Determine the [X, Y] coordinate at the center of the cell enclosing the given text.  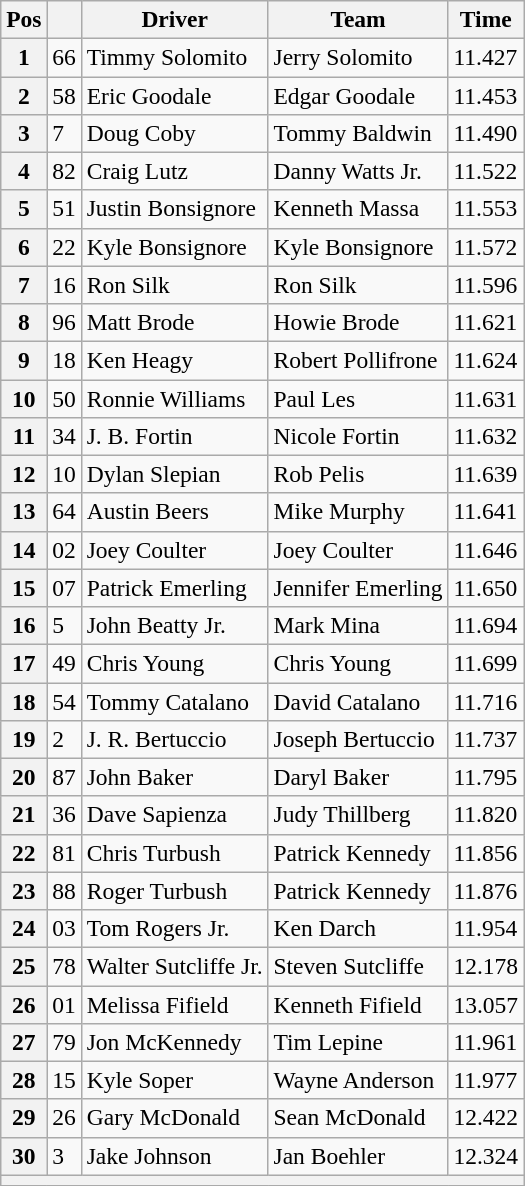
11.650 [486, 588]
Driver [174, 19]
82 [64, 171]
Judy Thillberg [358, 815]
11.820 [486, 815]
Jennifer Emerling [358, 588]
19 [24, 739]
01 [64, 1004]
79 [64, 1042]
Nicole Fortin [358, 436]
11.954 [486, 928]
23 [24, 891]
11.621 [486, 322]
Ken Darch [358, 928]
28 [24, 1080]
11.490 [486, 133]
Dylan Slepian [174, 474]
Pos [24, 19]
Edgar Goodale [358, 95]
50 [64, 398]
12.324 [486, 1156]
Mark Mina [358, 625]
Jan Boehler [358, 1156]
Roger Turbush [174, 891]
Wayne Anderson [358, 1080]
Jake Johnson [174, 1156]
11.961 [486, 1042]
9 [24, 360]
96 [64, 322]
12 [24, 474]
14 [24, 550]
Austin Beers [174, 512]
64 [64, 512]
Gary McDonald [174, 1118]
6 [24, 247]
24 [24, 928]
John Beatty Jr. [174, 625]
21 [24, 815]
Chris Turbush [174, 853]
Justin Bonsignore [174, 209]
11.639 [486, 474]
Kyle Soper [174, 1080]
4 [24, 171]
11.694 [486, 625]
Ronnie Williams [174, 398]
Sean McDonald [358, 1118]
11.737 [486, 739]
36 [64, 815]
58 [64, 95]
Team [358, 19]
Tommy Baldwin [358, 133]
13.057 [486, 1004]
11.624 [486, 360]
03 [64, 928]
John Baker [174, 777]
11.977 [486, 1080]
11.632 [486, 436]
Ken Heagy [174, 360]
Timmy Solomito [174, 57]
Steven Sutcliffe [358, 966]
02 [64, 550]
David Catalano [358, 701]
12.422 [486, 1118]
78 [64, 966]
11.453 [486, 95]
Danny Watts Jr. [358, 171]
J. R. Bertuccio [174, 739]
66 [64, 57]
11.876 [486, 891]
Dave Sapienza [174, 815]
11.596 [486, 285]
12.178 [486, 966]
Walter Sutcliffe Jr. [174, 966]
25 [24, 966]
13 [24, 512]
49 [64, 663]
11.631 [486, 398]
11.522 [486, 171]
Tom Rogers Jr. [174, 928]
07 [64, 588]
Tommy Catalano [174, 701]
88 [64, 891]
Eric Goodale [174, 95]
11.716 [486, 701]
Melissa Fifield [174, 1004]
11.699 [486, 663]
81 [64, 853]
Robert Pollifrone [358, 360]
30 [24, 1156]
Mike Murphy [358, 512]
51 [64, 209]
Craig Lutz [174, 171]
Daryl Baker [358, 777]
Tim Lepine [358, 1042]
Patrick Emerling [174, 588]
Paul Les [358, 398]
J. B. Fortin [174, 436]
11.641 [486, 512]
Joseph Bertuccio [358, 739]
29 [24, 1118]
11.795 [486, 777]
11.646 [486, 550]
Rob Pelis [358, 474]
11.856 [486, 853]
11.553 [486, 209]
54 [64, 701]
Howie Brode [358, 322]
Jon McKennedy [174, 1042]
Kenneth Massa [358, 209]
1 [24, 57]
Jerry Solomito [358, 57]
Doug Coby [174, 133]
Kenneth Fifield [358, 1004]
34 [64, 436]
Time [486, 19]
27 [24, 1042]
11.572 [486, 247]
11 [24, 436]
17 [24, 663]
8 [24, 322]
20 [24, 777]
87 [64, 777]
11.427 [486, 57]
Matt Brode [174, 322]
